Determine the [X, Y] coordinate at the center of the cell enclosing the given text.  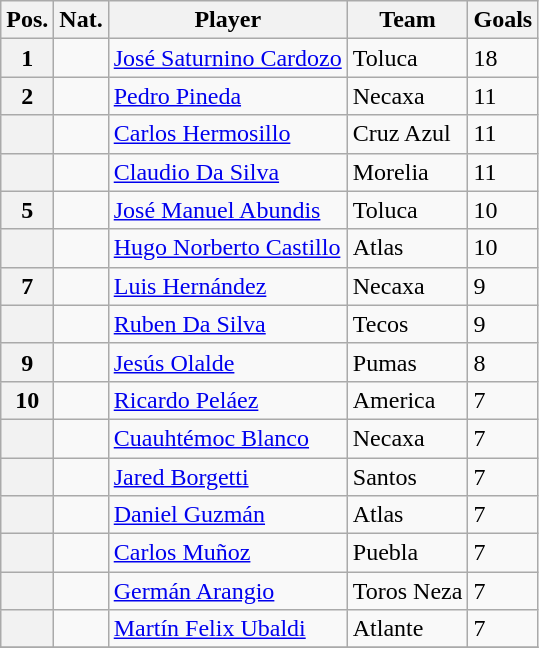
Ricardo Peláez [228, 400]
Germán Arangio [228, 591]
8 [503, 362]
José Saturnino Cardozo [228, 58]
18 [503, 58]
Carlos Hermosillo [228, 134]
Daniel Guzmán [228, 515]
José Manuel Abundis [228, 210]
Hugo Norberto Castillo [228, 248]
Luis Hernández [228, 286]
Carlos Muñoz [228, 553]
5 [28, 210]
Goals [503, 20]
Puebla [408, 553]
Claudio Da Silva [228, 172]
Santos [408, 477]
America [408, 400]
Nat. [81, 20]
Cruz Azul [408, 134]
Pumas [408, 362]
Pedro Pineda [228, 96]
Jared Borgetti [228, 477]
Atlante [408, 629]
1 [28, 58]
Pos. [28, 20]
Martín Felix Ubaldi [228, 629]
Morelia [408, 172]
Tecos [408, 324]
Team [408, 20]
2 [28, 96]
Jesús Olalde [228, 362]
Toros Neza [408, 591]
Ruben Da Silva [228, 324]
Player [228, 20]
Cuauhtémoc Blanco [228, 438]
